Find where the given text appears and provide that cell's center as (x, y) coordinate. 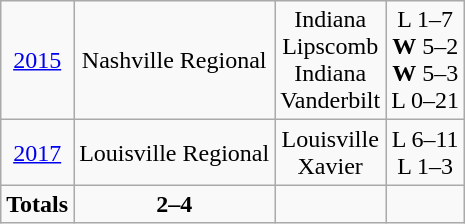
Nashville Regional (174, 60)
L 1–7W 5–2W 5–3L 0–21 (426, 60)
L 6–11L 1–3 (426, 152)
Louisville Regional (174, 152)
2–4 (174, 204)
LouisvilleXavier (330, 152)
Totals (38, 204)
IndianaLipscombIndianaVanderbilt (330, 60)
2017 (38, 152)
2015 (38, 60)
